Return the (x, y) coordinate for the center point of the cell that contains the specified text.  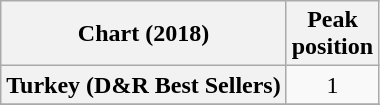
Peakposition (332, 34)
Turkey (D&R Best Sellers) (144, 85)
1 (332, 85)
Chart (2018) (144, 34)
